From the cell containing the given text, extract its center point as [x, y] coordinate. 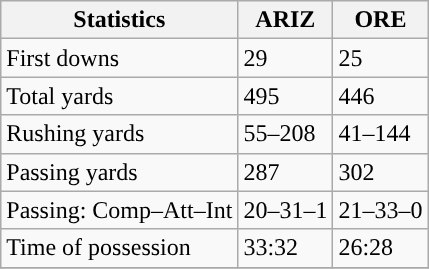
First downs [120, 58]
ARIZ [286, 20]
Total yards [120, 96]
29 [286, 58]
26:28 [380, 248]
21–33–0 [380, 210]
ORE [380, 20]
41–144 [380, 134]
495 [286, 96]
20–31–1 [286, 210]
Passing: Comp–Att–Int [120, 210]
33:32 [286, 248]
287 [286, 172]
25 [380, 58]
Statistics [120, 20]
Passing yards [120, 172]
446 [380, 96]
Time of possession [120, 248]
302 [380, 172]
Rushing yards [120, 134]
55–208 [286, 134]
